Return [X, Y] of the center of cell containing provided text 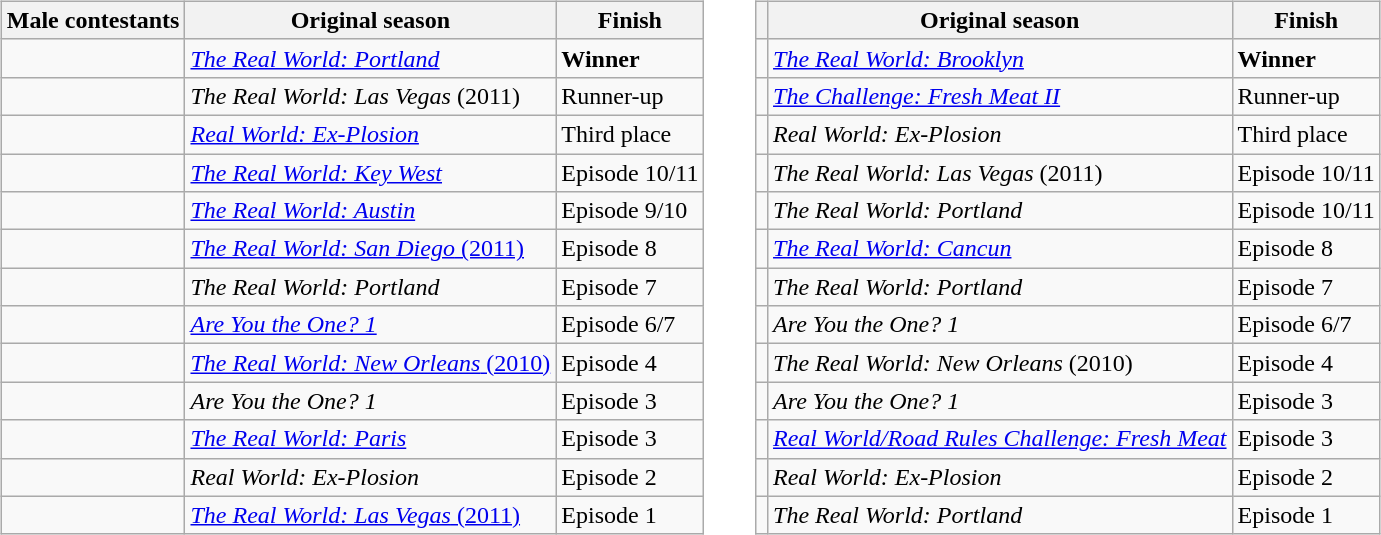
Real World/Road Rules Challenge: Fresh Meat [1000, 439]
The Real World: Key West [370, 173]
The Challenge: Fresh Meat II [1000, 96]
The Real World: Cancun [1000, 249]
The Real World: Brooklyn [1000, 58]
The Real World: San Diego (2011) [370, 249]
The Real World: Paris [370, 439]
The Real World: Austin [370, 211]
Male contestants [93, 20]
Episode 9/10 [630, 211]
